Extract the (x, y) coordinate from the center of the cell holding the provided text.  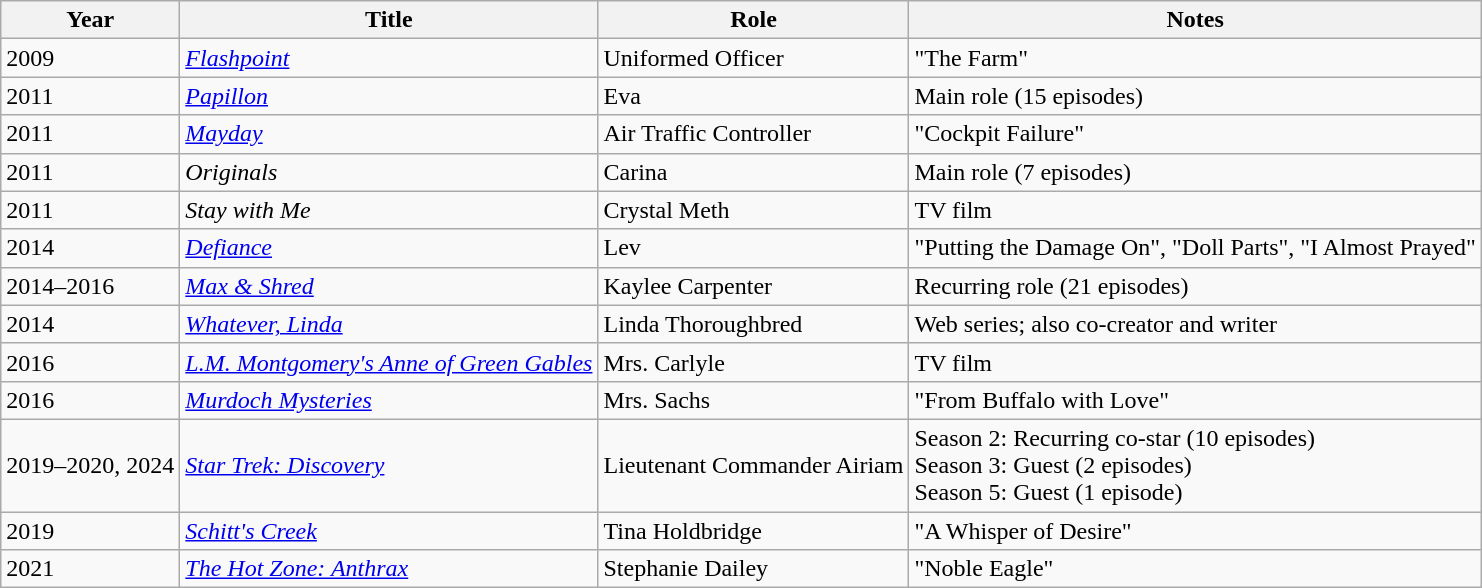
Stay with Me (389, 210)
Max & Shred (389, 286)
Main role (7 episodes) (1195, 172)
Originals (389, 172)
Stephanie Dailey (754, 569)
Defiance (389, 248)
"The Farm" (1195, 58)
Web series; also co-creator and writer (1195, 324)
"Noble Eagle" (1195, 569)
L.M. Montgomery's Anne of Green Gables (389, 362)
Crystal Meth (754, 210)
Season 2: Recurring co-star (10 episodes)Season 3: Guest (2 episodes)Season 5: Guest (1 episode) (1195, 465)
"From Buffalo with Love" (1195, 400)
Role (754, 20)
Mayday (389, 134)
Papillon (389, 96)
The Hot Zone: Anthrax (389, 569)
2019–2020, 2024 (90, 465)
Uniformed Officer (754, 58)
Lieutenant Commander Airiam (754, 465)
"Cockpit Failure" (1195, 134)
Mrs. Sachs (754, 400)
2019 (90, 531)
Mrs. Carlyle (754, 362)
Star Trek: Discovery (389, 465)
Carina (754, 172)
Schitt's Creek (389, 531)
Title (389, 20)
2014–2016 (90, 286)
Murdoch Mysteries (389, 400)
Notes (1195, 20)
Linda Thoroughbred (754, 324)
"A Whisper of Desire" (1195, 531)
Main role (15 episodes) (1195, 96)
Lev (754, 248)
Whatever, Linda (389, 324)
Tina Holdbridge (754, 531)
2021 (90, 569)
Kaylee Carpenter (754, 286)
Air Traffic Controller (754, 134)
"Putting the Damage On", "Doll Parts", "I Almost Prayed" (1195, 248)
Eva (754, 96)
Year (90, 20)
2009 (90, 58)
Flashpoint (389, 58)
Recurring role (21 episodes) (1195, 286)
